Identify which cell holds the provided text, then report its (x, y) central coordinate. 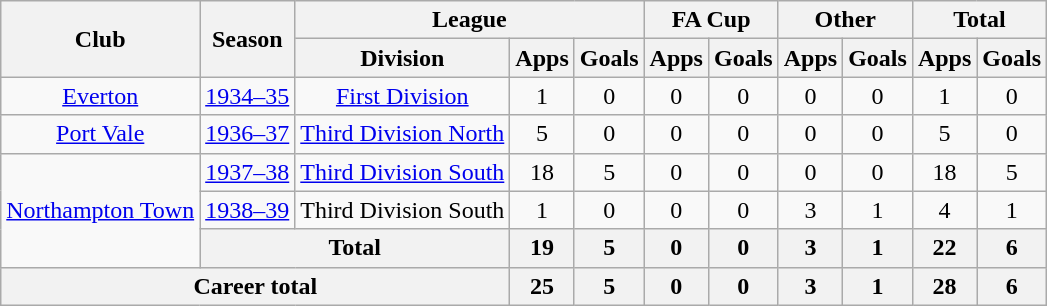
28 (944, 286)
Other (845, 20)
1934–35 (248, 96)
Career total (256, 286)
25 (542, 286)
First Division (402, 96)
1937–38 (248, 172)
4 (944, 210)
Club (100, 39)
Third Division North (402, 134)
Northampton Town (100, 210)
1936–37 (248, 134)
1938–39 (248, 210)
Season (248, 39)
19 (542, 248)
League (470, 20)
Port Vale (100, 134)
FA Cup (711, 20)
Everton (100, 96)
22 (944, 248)
Division (402, 58)
